Capture the cell that displays the provided text and extract its (x, y) central coordinate. 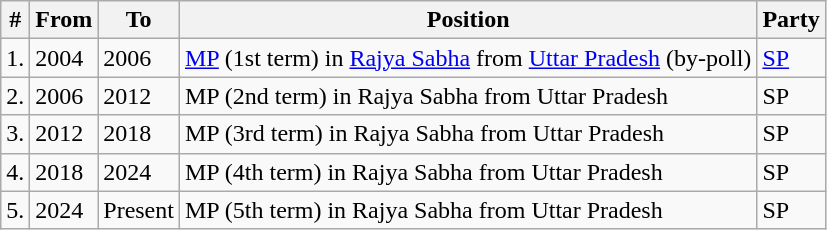
# (16, 20)
Party (791, 20)
MP (3rd term) in Rajya Sabha from Uttar Pradesh (468, 134)
3. (16, 134)
MP (4th term) in Rajya Sabha from Uttar Pradesh (468, 172)
Position (468, 20)
1. (16, 58)
Present (139, 210)
To (139, 20)
5. (16, 210)
4. (16, 172)
MP (1st term) in Rajya Sabha from Uttar Pradesh (by-poll) (468, 58)
MP (5th term) in Rajya Sabha from Uttar Pradesh (468, 210)
MP (2nd term) in Rajya Sabha from Uttar Pradesh (468, 96)
2004 (64, 58)
From (64, 20)
2. (16, 96)
